Find where the given text appears and provide that cell's center as [x, y] coordinate. 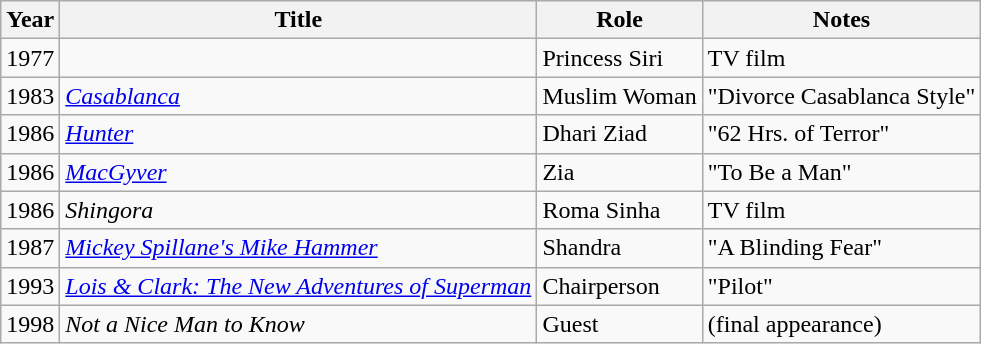
"62 Hrs. of Terror" [842, 134]
(final appearance) [842, 324]
Roma Sinha [620, 210]
Dhari Ziad [620, 134]
1993 [30, 286]
Zia [620, 172]
Year [30, 20]
Mickey Spillane's Mike Hammer [298, 248]
MacGyver [298, 172]
Title [298, 20]
1977 [30, 58]
Lois & Clark: The New Adventures of Superman [298, 286]
"To Be a Man" [842, 172]
Casablanca [298, 96]
Shingora [298, 210]
Role [620, 20]
"A Blinding Fear" [842, 248]
Chairperson [620, 286]
1983 [30, 96]
Guest [620, 324]
"Pilot" [842, 286]
Muslim Woman [620, 96]
Hunter [298, 134]
1987 [30, 248]
Not a Nice Man to Know [298, 324]
Notes [842, 20]
Shandra [620, 248]
1998 [30, 324]
Princess Siri [620, 58]
"Divorce Casablanca Style" [842, 96]
